Determine the (X, Y) coordinate at the center of the cell enclosing the given text.  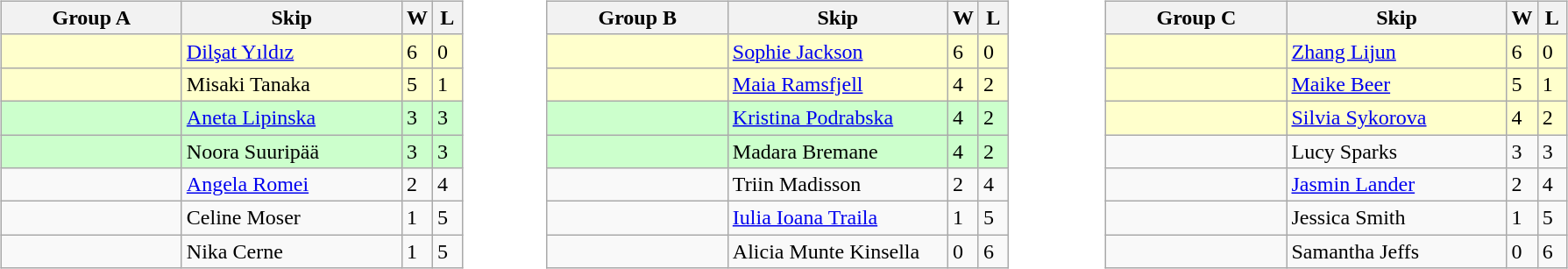
Group A (91, 18)
Jessica Smith (1397, 218)
Misaki Tanaka (291, 84)
Group C (1196, 18)
Alicia Munte Kinsella (838, 251)
Dilşat Yıldız (291, 51)
Kristina Podrabska (838, 117)
Madara Bremane (838, 152)
Zhang Lijun (1397, 51)
Aneta Lipinska (291, 117)
Triin Madisson (838, 185)
Group B (637, 18)
Sophie Jackson (838, 51)
Samantha Jeffs (1397, 251)
Maia Ramsfjell (838, 84)
Silvia Sykorova (1397, 117)
Lucy Sparks (1397, 152)
Iulia Ioana Traila (838, 218)
Angela Romei (291, 185)
Jasmin Lander (1397, 185)
Maike Beer (1397, 84)
Noora Suuripää (291, 152)
Nika Cerne (291, 251)
Celine Moser (291, 218)
